Provide the (X, Y) coordinate of the cell's center where the given text is located.  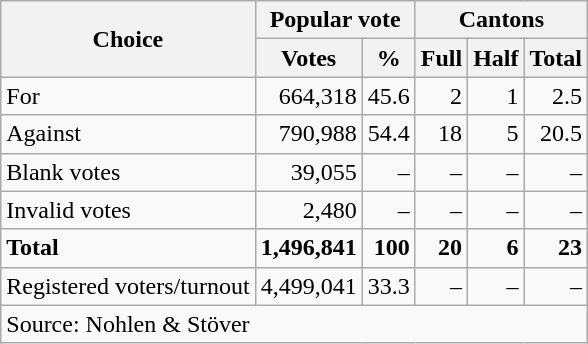
For (128, 96)
23 (556, 248)
18 (441, 134)
% (388, 58)
54.4 (388, 134)
4,499,041 (308, 286)
664,318 (308, 96)
20 (441, 248)
45.6 (388, 96)
Votes (308, 58)
5 (496, 134)
33.3 (388, 286)
Cantons (501, 20)
Source: Nohlen & Stöver (294, 324)
Against (128, 134)
20.5 (556, 134)
Registered voters/turnout (128, 286)
Full (441, 58)
Popular vote (335, 20)
Choice (128, 39)
Invalid votes (128, 210)
1,496,841 (308, 248)
Half (496, 58)
2 (441, 96)
6 (496, 248)
1 (496, 96)
39,055 (308, 172)
100 (388, 248)
Blank votes (128, 172)
790,988 (308, 134)
2,480 (308, 210)
2.5 (556, 96)
